Find where the given text appears and provide that cell's center as [x, y] coordinate. 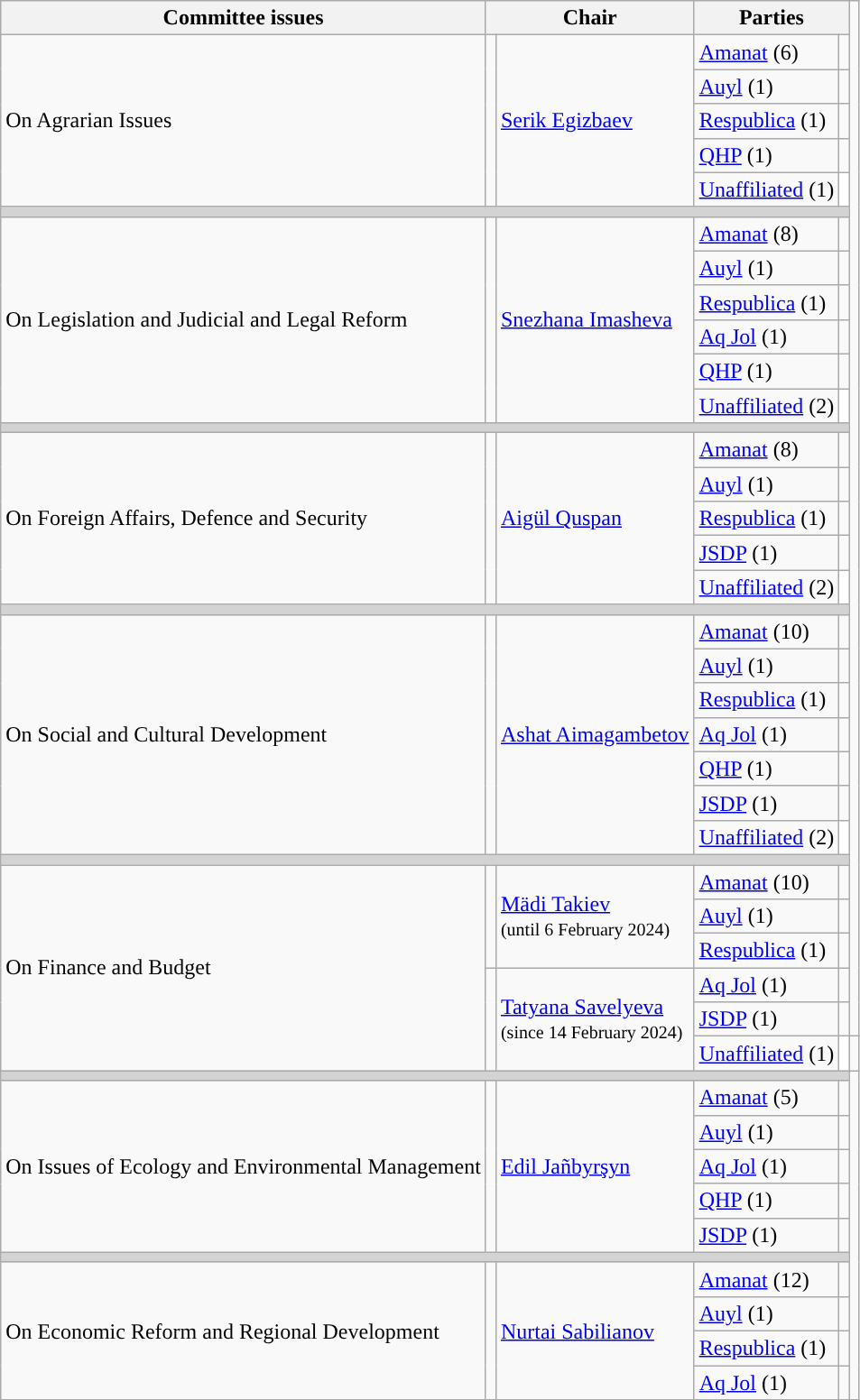
On Finance and Budget [244, 967]
Parties [772, 18]
On Issues of Ecology and Environmental Management [244, 1166]
Ashat Aimagambetov [595, 734]
Edil Jañbyrşyn [595, 1166]
On Economic Reform and Regional Development [244, 1331]
Mädi Takiev(until 6 February 2024) [595, 916]
Amanat (12) [767, 1279]
On Agrarian Issues [244, 121]
Snezhana Imasheva [595, 319]
On Social and Cultural Development [244, 734]
Amanat (6) [767, 52]
Serik Egizbaev [595, 121]
On Foreign Affairs, Defence and Security [244, 519]
Aigül Quspan [595, 519]
Committee issues [244, 18]
Amanat (5) [767, 1098]
Nurtai Sabilianov [595, 1331]
Chair [590, 18]
On Legislation and Judicial and Legal Reform [244, 319]
Tatyana Savelyeva(since 14 February 2024) [595, 1019]
